Output the (X, Y) coordinate of the center of the cell containing the given text.  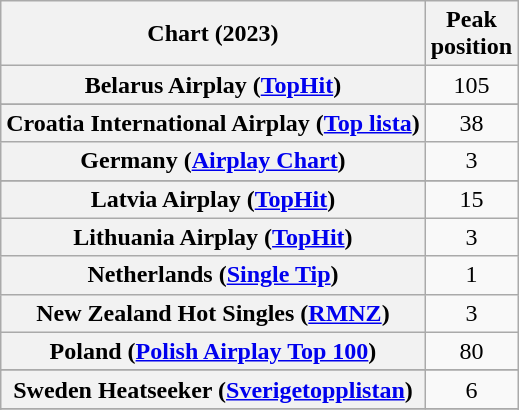
Peakposition (471, 34)
6 (471, 389)
80 (471, 351)
Germany (Airplay Chart) (213, 161)
15 (471, 199)
Sweden Heatseeker (Sverigetopplistan) (213, 389)
Chart (2023) (213, 34)
1 (471, 275)
Croatia International Airplay (Top lista) (213, 123)
New Zealand Hot Singles (RMNZ) (213, 313)
105 (471, 85)
Latvia Airplay (TopHit) (213, 199)
38 (471, 123)
Belarus Airplay (TopHit) (213, 85)
Lithuania Airplay (TopHit) (213, 237)
Poland (Polish Airplay Top 100) (213, 351)
Netherlands (Single Tip) (213, 275)
